Determine the (X, Y) coordinate at the center of the cell enclosing the given text.  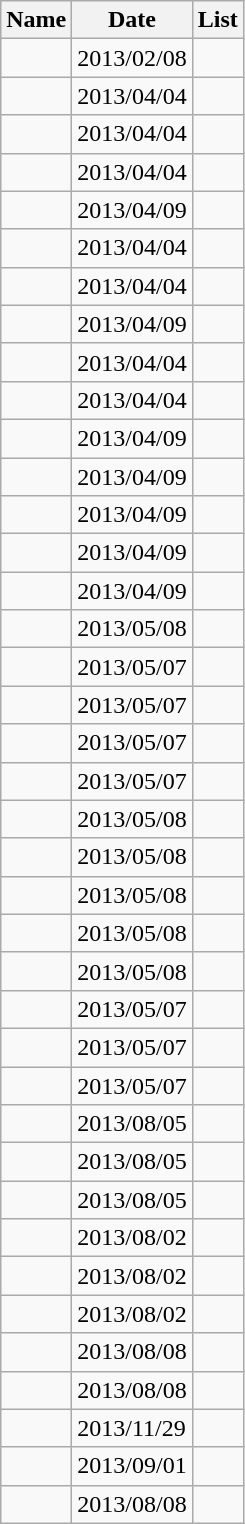
2013/02/08 (132, 58)
2013/09/01 (132, 1466)
Date (132, 20)
Name (36, 20)
2013/11/29 (132, 1428)
List (218, 20)
